Detect which cell encompasses the target text, then output its [X, Y] center coordinate. 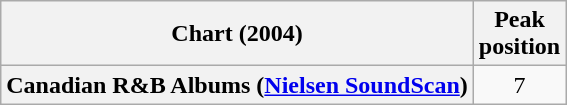
Peakposition [519, 34]
7 [519, 85]
Canadian R&B Albums (Nielsen SoundScan) [238, 85]
Chart (2004) [238, 34]
